Scan for the cell matching the given text and deliver its (X, Y) coordinate at center. 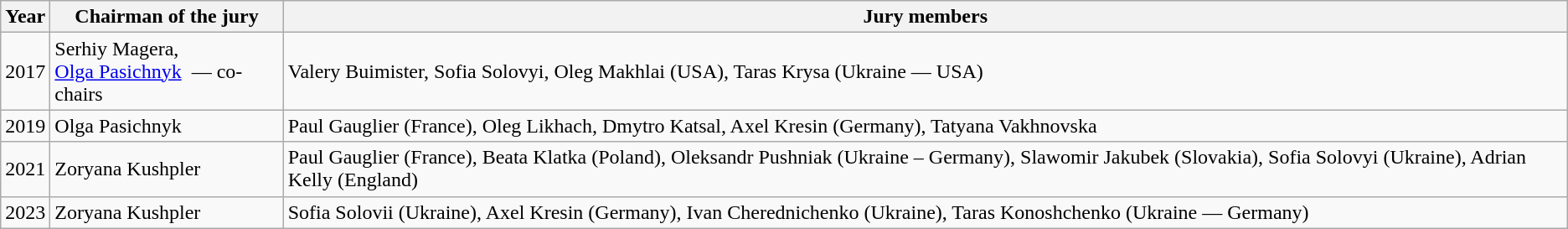
2019 (25, 126)
2017 (25, 71)
Sofia Solovii (Ukraine), Axel Kresin (Germany), Ivan Cherednichenko (Ukraine), Taras Konoshchenko (Ukraine — Germany) (925, 212)
Paul Gauglier (France), Oleg Likhach, Dmytro Katsal, Axel Kresin (Germany), Tatyana Vakhnovska (925, 126)
Olga Pasichnyk (167, 126)
2021 (25, 169)
Jury members (925, 17)
Chairman of the jury (167, 17)
Serhiy Magera,Olga Pasichnyk — co-chairs (167, 71)
Valery Buimister, Sofia Solovyi, Oleg Makhlai (USA), Taras Krysa (Ukraine — USA) (925, 71)
2023 (25, 212)
Year (25, 17)
